Extract the (X, Y) coordinate from the center of the cell holding the provided text.  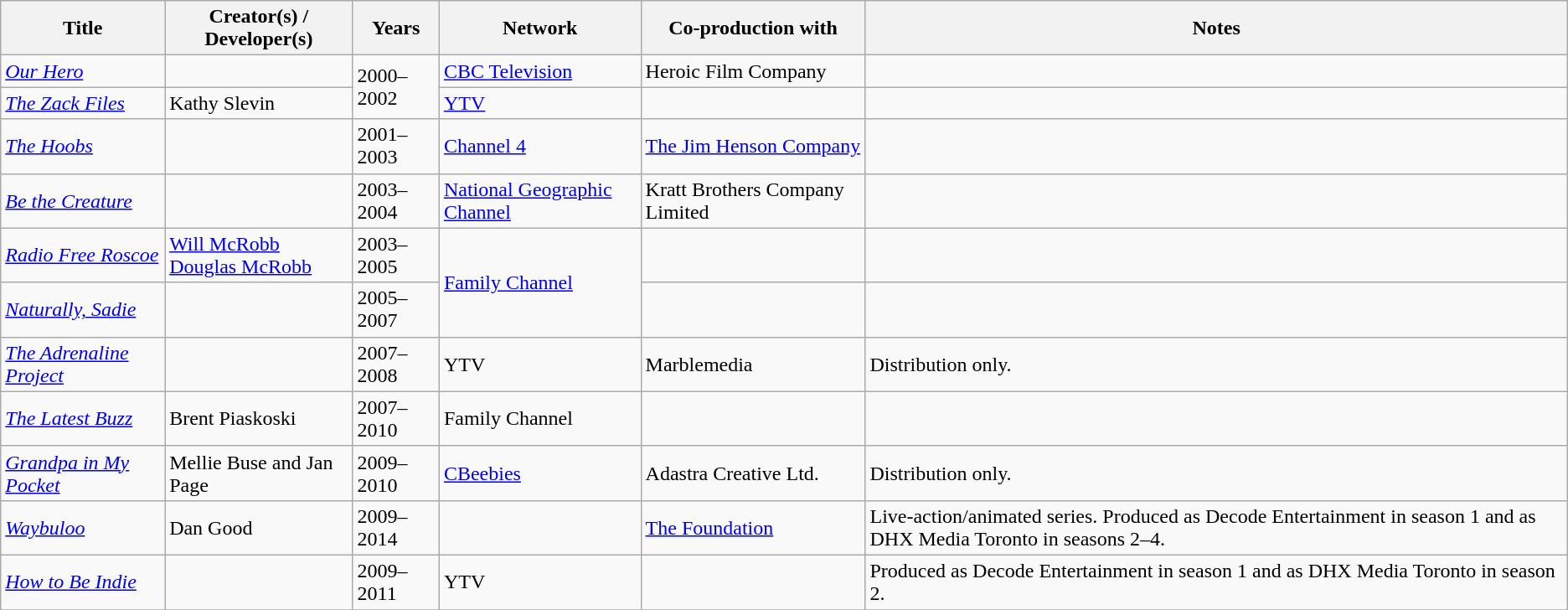
Heroic Film Company (753, 71)
Brent Piaskoski (259, 419)
Adastra Creative Ltd. (753, 473)
Live-action/animated series. Produced as Decode Entertainment in season 1 and as DHX Media Toronto in seasons 2–4. (1216, 528)
2003–2004 (395, 201)
Notes (1216, 28)
Our Hero (83, 71)
Mellie Buse and Jan Page (259, 473)
Creator(s) / Developer(s) (259, 28)
Will McRobbDouglas McRobb (259, 255)
CBC Television (539, 71)
2001–2003 (395, 146)
Title (83, 28)
The Foundation (753, 528)
How to Be Indie (83, 582)
Dan Good (259, 528)
2005–2007 (395, 310)
Years (395, 28)
2009–2010 (395, 473)
Kratt Brothers Company Limited (753, 201)
The Jim Henson Company (753, 146)
The Adrenaline Project (83, 364)
2009–2011 (395, 582)
Grandpa in My Pocket (83, 473)
2000–2002 (395, 87)
CBeebies (539, 473)
Kathy Slevin (259, 103)
2007–2008 (395, 364)
Network (539, 28)
The Zack Files (83, 103)
2009–2014 (395, 528)
Naturally, Sadie (83, 310)
The Latest Buzz (83, 419)
Produced as Decode Entertainment in season 1 and as DHX Media Toronto in season 2. (1216, 582)
Co-production with (753, 28)
Marblemedia (753, 364)
2007–2010 (395, 419)
Waybuloo (83, 528)
National Geographic Channel (539, 201)
Channel 4 (539, 146)
The Hoobs (83, 146)
2003–2005 (395, 255)
Be the Creature (83, 201)
Radio Free Roscoe (83, 255)
